For the text-containing cell, return its midpoint in (x, y) coordinate format. 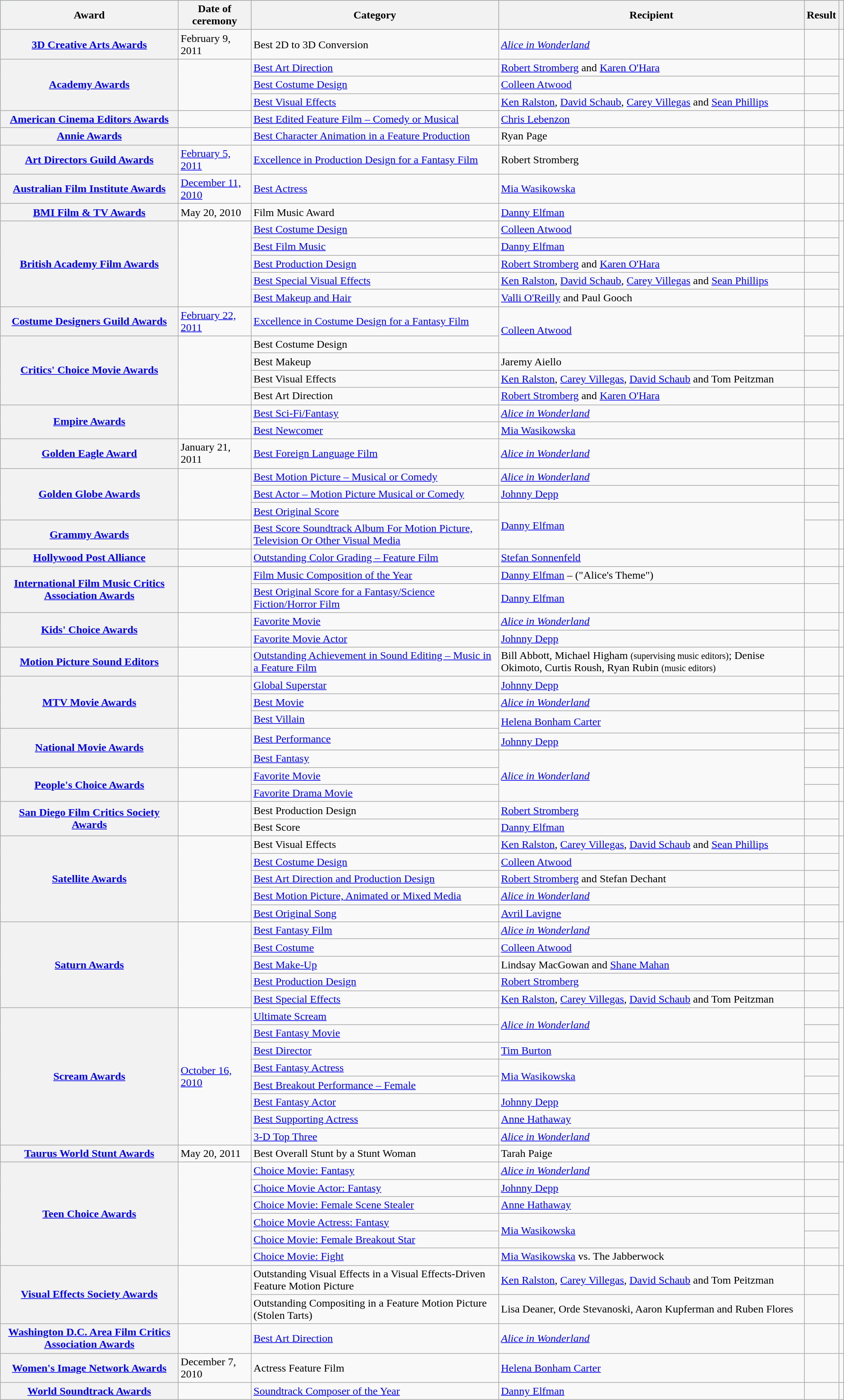
Favorite Drama Movie (375, 793)
Film Music Award (375, 212)
Best Art Direction and Production Design (375, 879)
Taurus World Stunt Awards (89, 1154)
Outstanding Color Grading – Feature Film (375, 557)
Tim Burton (651, 1050)
Choice Movie: Fantasy (375, 1171)
Best Actor – Motion Picture Musical or Comedy (375, 494)
Satellite Awards (89, 879)
Outstanding Achievement in Sound Editing – Music in a Feature Film (375, 662)
Best Score Soundtrack Album For Motion Picture, Television Or Other Visual Media (375, 534)
Ryan Page (651, 136)
Best Original Score (375, 511)
Choice Movie Actor: Fantasy (375, 1188)
February 22, 2011 (215, 321)
Motion Picture Sound Editors (89, 662)
Best Special Visual Effects (375, 281)
Washington D.C. Area Film Critics Association Awards (89, 1339)
Visual Effects Society Awards (89, 1294)
Best Costume (375, 948)
Global Superstar (375, 685)
Danny Elfman – ("Alice's Theme") (651, 575)
February 9, 2011 (215, 44)
Best Makeup (375, 362)
Best Original Score for a Fantasy/Science Fiction/Horror Film (375, 598)
Scream Awards (89, 1076)
Hollywood Post Alliance (89, 557)
Favorite Movie Actor (375, 639)
MTV Movie Awards (89, 702)
Best Foreign Language Film (375, 454)
Best Fantasy Film (375, 930)
Best Film Music (375, 246)
May 20, 2010 (215, 212)
Teen Choice Awards (89, 1214)
Golden Eagle Award (89, 454)
Choice Movie Actress: Fantasy (375, 1222)
Best Score (375, 827)
Grammy Awards (89, 534)
National Movie Awards (89, 748)
Valli O'Reilly and Paul Gooch (651, 298)
Choice Movie: Female Breakout Star (375, 1239)
Best Fantasy Movie (375, 1033)
Bill Abbott, Michael Higham (supervising music editors); Denise Okimoto, Curtis Roush, Ryan Rubin (music editors) (651, 662)
December 7, 2010 (215, 1368)
Ken Ralston, Carey Villegas, David Schaub and Sean Phillips (651, 844)
Australian Film Institute Awards (89, 189)
Best Breakout Performance – Female (375, 1085)
Best Special Effects (375, 999)
Chris Lebenzon (651, 119)
BMI Film & TV Awards (89, 212)
Excellence in Costume Design for a Fantasy Film (375, 321)
Best Newcomer (375, 430)
3D Creative Arts Awards (89, 44)
Actress Feature Film (375, 1368)
Best Fantasy Actress (375, 1068)
Best Motion Picture, Animated or Mixed Media (375, 896)
Ultimate Scream (375, 1016)
Costume Designers Guild Awards (89, 321)
Academy Awards (89, 85)
Best Overall Stunt by a Stunt Woman (375, 1154)
Outstanding Compositing in a Feature Motion Picture (Stolen Tarts) (375, 1309)
Kids' Choice Awards (89, 630)
Film Music Composition of the Year (375, 575)
Best Villain (375, 719)
Excellence in Production Design for a Fantasy Film (375, 160)
Saturn Awards (89, 965)
January 21, 2011 (215, 454)
Best 2D to 3D Conversion (375, 44)
Critics' Choice Movie Awards (89, 370)
Best Actress (375, 189)
October 16, 2010 (215, 1076)
Best Director (375, 1050)
International Film Music Critics Association Awards (89, 590)
Category (375, 15)
Empire Awards (89, 422)
Best Motion Picture – Musical or Comedy (375, 477)
Recipient (651, 15)
Robert Stromberg and Stefan Dechant (651, 879)
Art Directors Guild Awards (89, 160)
Best Edited Feature Film – Comedy or Musical (375, 119)
Best Movie (375, 702)
Best Supporting Actress (375, 1119)
World Soundtrack Awards (89, 1391)
May 20, 2011 (215, 1154)
Best Performance (375, 739)
Result (821, 15)
Women's Image Network Awards (89, 1368)
Best Sci-Fi/Fantasy (375, 413)
Lindsay MacGowan and Shane Mahan (651, 965)
People's Choice Awards (89, 784)
Best Original Song (375, 913)
Choice Movie: Fight (375, 1257)
Choice Movie: Female Scene Stealer (375, 1205)
December 11, 2010 (215, 189)
Avril Lavigne (651, 913)
Soundtrack Composer of the Year (375, 1391)
Best Character Animation in a Feature Production (375, 136)
Jaremy Aiello (651, 362)
Award (89, 15)
San Diego Film Critics Society Awards (89, 819)
Golden Globe Awards (89, 494)
Best Fantasy (375, 759)
February 5, 2011 (215, 160)
American Cinema Editors Awards (89, 119)
Date of ceremony (215, 15)
Mia Wasikowska vs. The Jabberwock (651, 1257)
Best Make-Up (375, 965)
Outstanding Visual Effects in a Visual Effects-Driven Feature Motion Picture (375, 1280)
Tarah Paige (651, 1154)
Best Fantasy Actor (375, 1102)
Best Makeup and Hair (375, 298)
British Academy Film Awards (89, 263)
3-D Top Three (375, 1136)
Stefan Sonnenfeld (651, 557)
Annie Awards (89, 136)
Lisa Deaner, Orde Stevanoski, Aaron Kupferman and Ruben Flores (651, 1309)
